For the text-containing cell, return its midpoint in [x, y] coordinate format. 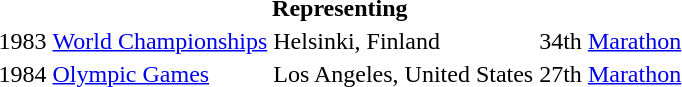
Helsinki, Finland [404, 41]
World Championships [160, 41]
34th [561, 41]
Marathon [634, 41]
